Identify which cell holds the provided text, then report its (x, y) central coordinate. 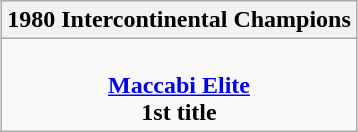
Maccabi Elite 1st title (180, 85)
1980 Intercontinental Champions (180, 20)
